From the cell containing the given text, extract its center point as [x, y] coordinate. 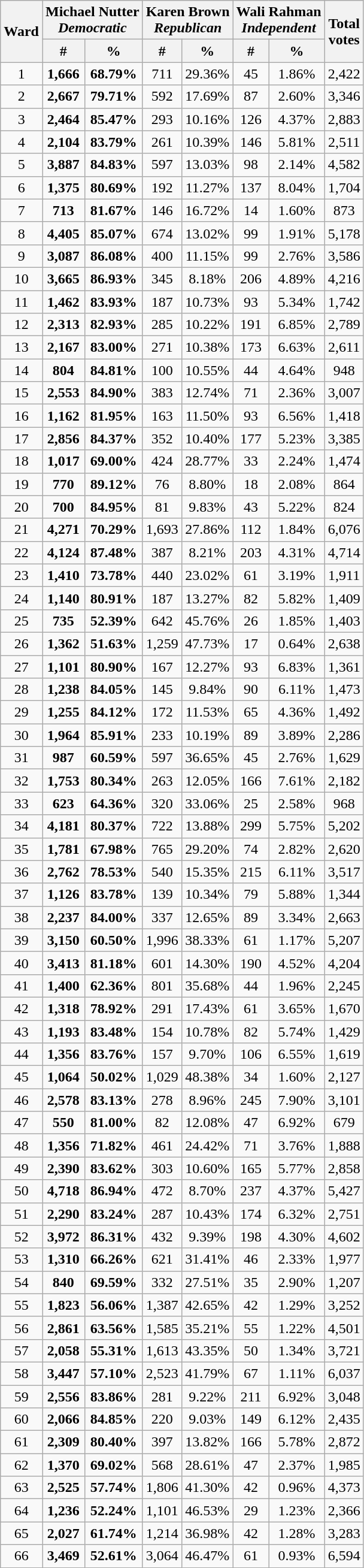
5.88% [297, 895]
1,409 [344, 598]
163 [162, 416]
51 [22, 1214]
1,888 [344, 1146]
3,586 [344, 256]
172 [162, 712]
2,611 [344, 348]
36 [22, 872]
3.19% [297, 575]
10.19% [208, 735]
3,972 [63, 1237]
64.36% [114, 803]
81.67% [114, 210]
60.59% [114, 758]
4.89% [297, 279]
285 [162, 325]
1,585 [162, 1328]
57.10% [114, 1373]
21 [22, 530]
16 [22, 416]
1,985 [344, 1465]
461 [162, 1146]
38.33% [208, 940]
2,523 [162, 1373]
1,207 [344, 1282]
1.17% [297, 940]
1.23% [297, 1510]
23 [22, 575]
2,167 [63, 348]
52.61% [114, 1556]
1,238 [63, 690]
Ward [22, 31]
1,140 [63, 598]
57.74% [114, 1488]
1,996 [162, 940]
31.41% [208, 1259]
1,806 [162, 1488]
85.47% [114, 119]
83.00% [114, 348]
1.84% [297, 530]
83.48% [114, 1031]
840 [63, 1282]
1,753 [63, 781]
54 [22, 1282]
1,162 [63, 416]
2,553 [63, 393]
11.15% [208, 256]
770 [63, 484]
4,602 [344, 1237]
271 [162, 348]
2,556 [63, 1397]
6.56% [297, 416]
2,464 [63, 119]
87.48% [114, 552]
12.65% [208, 917]
1,126 [63, 895]
3 [22, 119]
3.34% [297, 917]
1,214 [162, 1533]
2,422 [344, 74]
623 [63, 803]
10.60% [208, 1168]
2,066 [63, 1419]
87 [251, 96]
2,286 [344, 735]
126 [251, 119]
36.65% [208, 758]
35.21% [208, 1328]
81.95% [114, 416]
472 [162, 1191]
48 [22, 1146]
33.06% [208, 803]
63.56% [114, 1328]
8.80% [208, 484]
237 [251, 1191]
49 [22, 1168]
27.86% [208, 530]
6.85% [297, 325]
1,629 [344, 758]
40 [22, 963]
2,638 [344, 643]
37 [22, 895]
4,718 [63, 1191]
29.20% [208, 849]
10.55% [208, 370]
5.34% [297, 301]
42.65% [208, 1305]
2,245 [344, 986]
601 [162, 963]
43.35% [208, 1351]
60.50% [114, 940]
86.94% [114, 1191]
31 [22, 758]
1,255 [63, 712]
1,362 [63, 643]
66.26% [114, 1259]
5.81% [297, 142]
80.37% [114, 826]
287 [162, 1214]
5.78% [297, 1442]
765 [162, 849]
4,373 [344, 1488]
397 [162, 1442]
84.00% [114, 917]
303 [162, 1168]
2,390 [63, 1168]
14.30% [208, 963]
157 [162, 1055]
51.63% [114, 643]
9.03% [208, 1419]
206 [251, 279]
16.72% [208, 210]
550 [63, 1123]
0.64% [297, 643]
6.63% [297, 348]
90 [251, 690]
2.82% [297, 849]
4,181 [63, 826]
2,872 [344, 1442]
1,418 [344, 416]
3,087 [63, 256]
24.42% [208, 1146]
11.50% [208, 416]
568 [162, 1465]
10.16% [208, 119]
2,858 [344, 1168]
968 [344, 803]
78.92% [114, 1008]
84.37% [114, 439]
10.22% [208, 325]
1.91% [297, 233]
15 [22, 393]
2,104 [63, 142]
0.96% [297, 1488]
2,667 [63, 96]
432 [162, 1237]
1,064 [63, 1077]
57 [22, 1351]
62.36% [114, 986]
19 [22, 484]
1.28% [297, 1533]
22 [22, 552]
4,216 [344, 279]
32 [22, 781]
3,150 [63, 940]
5,202 [344, 826]
139 [162, 895]
1,318 [63, 1008]
4,271 [63, 530]
8 [22, 233]
801 [162, 986]
89.12% [114, 484]
2,058 [63, 1351]
13.82% [208, 1442]
27.51% [208, 1282]
84.81% [114, 370]
1,029 [162, 1077]
69.00% [114, 461]
83.76% [114, 1055]
52.24% [114, 1510]
864 [344, 484]
8.04% [297, 188]
3,413 [63, 963]
9 [22, 256]
4,124 [63, 552]
192 [162, 188]
46.53% [208, 1510]
3.76% [297, 1146]
28.77% [208, 461]
383 [162, 393]
4.64% [297, 370]
Karen BrownRepublican [188, 20]
13.27% [208, 598]
1,410 [63, 575]
1.22% [297, 1328]
5,427 [344, 1191]
440 [162, 575]
1,403 [344, 621]
80.91% [114, 598]
76 [162, 484]
66 [22, 1556]
987 [63, 758]
67.98% [114, 849]
1,259 [162, 643]
4,714 [344, 552]
3.65% [297, 1008]
9.84% [208, 690]
83.93% [114, 301]
80.34% [114, 781]
83.78% [114, 895]
2.37% [297, 1465]
1,742 [344, 301]
10.73% [208, 301]
4,405 [63, 233]
Wali RahmanIndependent [279, 20]
28.61% [208, 1465]
5.77% [297, 1168]
83.62% [114, 1168]
84.12% [114, 712]
98 [251, 165]
1,429 [344, 1031]
1,387 [162, 1305]
41.30% [208, 1488]
100 [162, 370]
2.36% [297, 393]
1,361 [344, 667]
4 [22, 142]
10.34% [208, 895]
6.55% [297, 1055]
191 [251, 325]
47.73% [208, 643]
1.85% [297, 621]
17.69% [208, 96]
7 [22, 210]
8.70% [208, 1191]
56.06% [114, 1305]
198 [251, 1237]
1.29% [297, 1305]
3,721 [344, 1351]
83.13% [114, 1100]
233 [162, 735]
69.02% [114, 1465]
29.36% [208, 74]
3,048 [344, 1397]
1.11% [297, 1373]
6 [22, 188]
5.82% [297, 598]
1 [22, 74]
3,517 [344, 872]
5 [22, 165]
3,007 [344, 393]
41 [22, 986]
1,823 [63, 1305]
8.21% [208, 552]
Michael NutterDemocratic [92, 20]
84.85% [114, 1419]
Totalvotes [344, 31]
80.69% [114, 188]
20 [22, 507]
278 [162, 1100]
6.83% [297, 667]
263 [162, 781]
1,964 [63, 735]
2 [22, 96]
154 [162, 1031]
30 [22, 735]
80.90% [114, 667]
5,207 [344, 940]
2,663 [344, 917]
540 [162, 872]
38 [22, 917]
4.31% [297, 552]
2,313 [63, 325]
58 [22, 1373]
332 [162, 1282]
2,762 [63, 872]
53 [22, 1259]
55.31% [114, 1351]
337 [162, 917]
36.98% [208, 1533]
10 [22, 279]
84.95% [114, 507]
59 [22, 1397]
1,370 [63, 1465]
167 [162, 667]
2.33% [297, 1259]
5.74% [297, 1031]
17.43% [208, 1008]
220 [162, 1419]
62 [22, 1465]
345 [162, 279]
2,525 [63, 1488]
2,883 [344, 119]
3,283 [344, 1533]
64 [22, 1510]
3,665 [63, 279]
6,037 [344, 1373]
13.02% [208, 233]
711 [162, 74]
190 [251, 963]
4.30% [297, 1237]
84.83% [114, 165]
28 [22, 690]
6,076 [344, 530]
81.00% [114, 1123]
2,182 [344, 781]
1.96% [297, 986]
804 [63, 370]
2,027 [63, 1533]
2,237 [63, 917]
215 [251, 872]
1,781 [63, 849]
203 [251, 552]
149 [251, 1419]
173 [251, 348]
3,469 [63, 1556]
10.40% [208, 439]
948 [344, 370]
10.38% [208, 348]
3,385 [344, 439]
245 [251, 1100]
12.08% [208, 1123]
2,127 [344, 1077]
1,344 [344, 895]
3,447 [63, 1373]
2,578 [63, 1100]
12 [22, 325]
86.93% [114, 279]
83.79% [114, 142]
5.75% [297, 826]
2.14% [297, 165]
85.91% [114, 735]
112 [251, 530]
63 [22, 1488]
11.53% [208, 712]
1.34% [297, 1351]
1,473 [344, 690]
5,178 [344, 233]
3,064 [162, 1556]
86.31% [114, 1237]
2,309 [63, 1442]
79 [251, 895]
8.96% [208, 1100]
424 [162, 461]
52.39% [114, 621]
3.89% [297, 735]
1,236 [63, 1510]
1,193 [63, 1031]
39 [22, 940]
700 [63, 507]
211 [251, 1397]
85.07% [114, 233]
2,856 [63, 439]
4,204 [344, 963]
387 [162, 552]
81 [162, 507]
713 [63, 210]
2,435 [344, 1419]
74 [251, 849]
12.74% [208, 393]
106 [251, 1055]
2,290 [63, 1214]
70.29% [114, 530]
52 [22, 1237]
824 [344, 507]
24 [22, 598]
9.83% [208, 507]
13 [22, 348]
13.88% [208, 826]
352 [162, 439]
674 [162, 233]
35.68% [208, 986]
13.03% [208, 165]
2,511 [344, 142]
2.60% [297, 96]
3,252 [344, 1305]
261 [162, 142]
4,501 [344, 1328]
11 [22, 301]
79.71% [114, 96]
1,017 [63, 461]
56 [22, 1328]
0.93% [297, 1556]
722 [162, 826]
4.36% [297, 712]
69.59% [114, 1282]
291 [162, 1008]
1,310 [63, 1259]
9.22% [208, 1397]
1,977 [344, 1259]
873 [344, 210]
2.90% [297, 1282]
5.23% [297, 439]
735 [63, 621]
1,462 [63, 301]
50.02% [114, 1077]
1,911 [344, 575]
400 [162, 256]
7.61% [297, 781]
145 [162, 690]
679 [344, 1123]
2,751 [344, 1214]
68.79% [114, 74]
642 [162, 621]
281 [162, 1397]
174 [251, 1214]
81.18% [114, 963]
621 [162, 1259]
10.39% [208, 142]
1,613 [162, 1351]
3,346 [344, 96]
2.24% [297, 461]
80.40% [114, 1442]
83.86% [114, 1397]
1,474 [344, 461]
27 [22, 667]
60 [22, 1419]
12.05% [208, 781]
12.27% [208, 667]
73.78% [114, 575]
6.12% [297, 1419]
48.38% [208, 1077]
137 [251, 188]
2.08% [297, 484]
23.02% [208, 575]
10.43% [208, 1214]
8.18% [208, 279]
83.24% [114, 1214]
11.27% [208, 188]
67 [251, 1373]
2.58% [297, 803]
3,887 [63, 165]
7.90% [297, 1100]
592 [162, 96]
4.52% [297, 963]
6,594 [344, 1556]
5.22% [297, 507]
1,704 [344, 188]
299 [251, 826]
177 [251, 439]
2,861 [63, 1328]
1,693 [162, 530]
86.08% [114, 256]
165 [251, 1168]
15.35% [208, 872]
1,400 [63, 986]
293 [162, 119]
46.47% [208, 1556]
71.82% [114, 1146]
1,492 [344, 712]
1,619 [344, 1055]
2,366 [344, 1510]
1,375 [63, 188]
9.39% [208, 1237]
1,670 [344, 1008]
4,582 [344, 165]
78.53% [114, 872]
2,789 [344, 325]
82.93% [114, 325]
45.76% [208, 621]
61.74% [114, 1533]
2,620 [344, 849]
1,666 [63, 74]
1.86% [297, 74]
3,101 [344, 1100]
41.79% [208, 1373]
84.05% [114, 690]
84.90% [114, 393]
10.78% [208, 1031]
6.32% [297, 1214]
320 [162, 803]
9.70% [208, 1055]
